Search for the cell housing the specified text and yield its (X, Y) center coordinate. 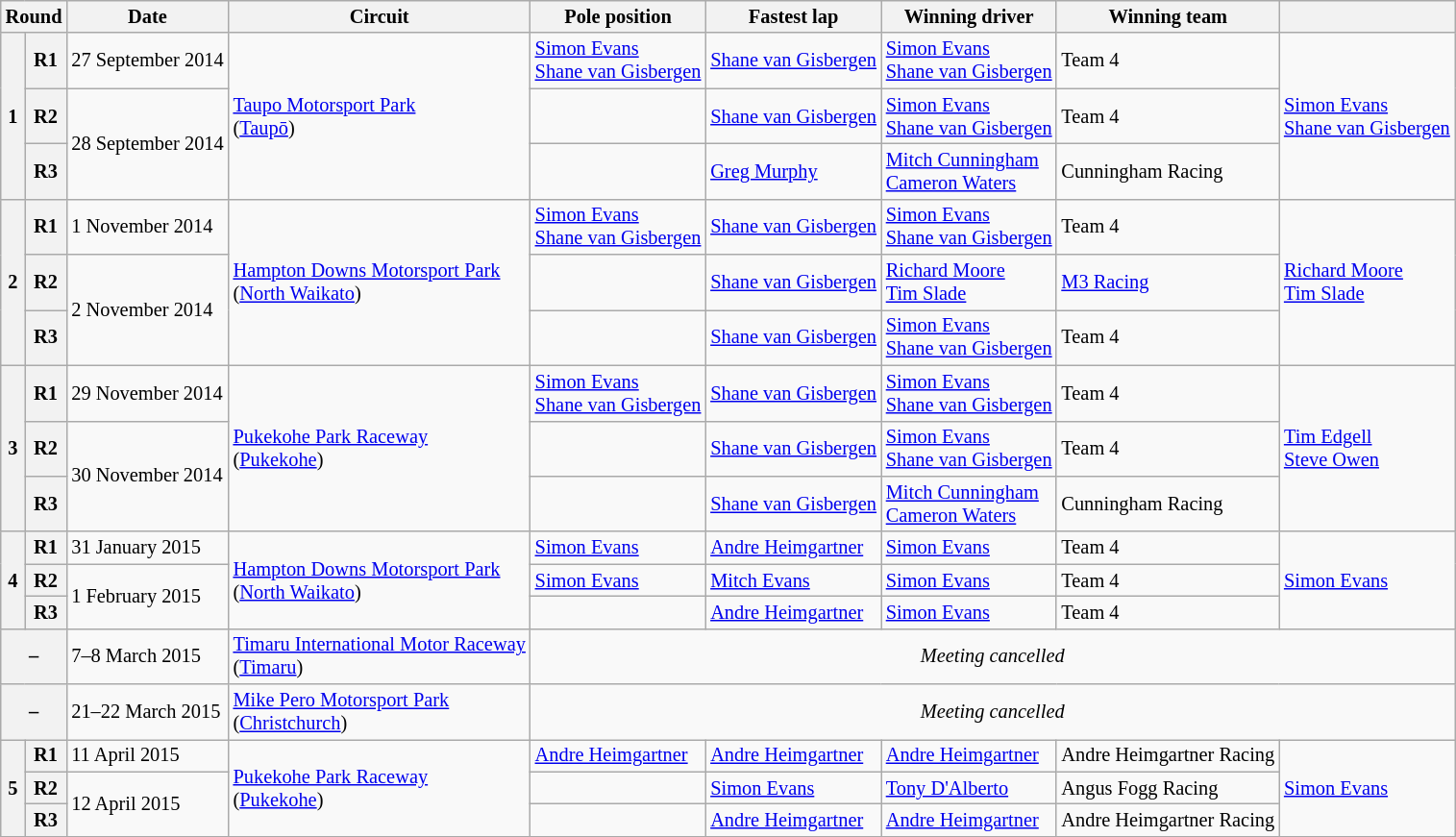
Date (147, 16)
Mitch Evans (794, 580)
29 November 2014 (147, 393)
21–22 March 2015 (147, 712)
Pole position (619, 16)
Greg Murphy (794, 171)
1 February 2015 (147, 596)
M3 Racing (1168, 283)
1 November 2014 (147, 227)
Angus Fogg Racing (1168, 788)
Tim Edgell Steve Owen (1367, 448)
3 (13, 448)
Timaru International Motor Raceway(Timaru) (380, 656)
11 April 2015 (147, 755)
12 April 2015 (147, 803)
27 September 2014 (147, 61)
Tony D'Alberto (969, 788)
31 January 2015 (147, 548)
7–8 March 2015 (147, 656)
Mike Pero Motorsport Park(Christchurch) (380, 712)
30 November 2014 (147, 477)
2 (13, 283)
Taupo Motorsport Park(Taupō) (380, 115)
Winning driver (969, 16)
Round (35, 16)
2 November 2014 (147, 309)
Circuit (380, 16)
4 (13, 580)
Winning team (1168, 16)
1 (13, 115)
Fastest lap (794, 16)
28 September 2014 (147, 144)
5 (13, 788)
